Find where the given text appears and provide that cell's center as [X, Y] coordinate. 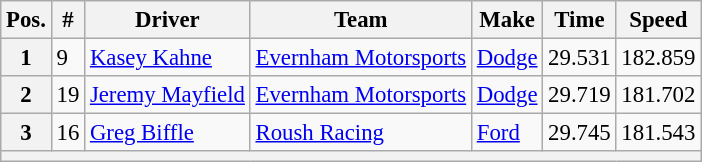
Speed [658, 20]
Greg Biffle [168, 133]
Make [506, 20]
3 [26, 133]
Roush Racing [360, 133]
181.543 [658, 133]
Kasey Kahne [168, 58]
29.719 [580, 95]
1 [26, 58]
16 [68, 133]
Driver [168, 20]
Jeremy Mayfield [168, 95]
Team [360, 20]
29.531 [580, 58]
19 [68, 95]
Time [580, 20]
9 [68, 58]
Pos. [26, 20]
Ford [506, 133]
29.745 [580, 133]
2 [26, 95]
181.702 [658, 95]
182.859 [658, 58]
# [68, 20]
